Detect which cell encompasses the target text, then output its (x, y) center coordinate. 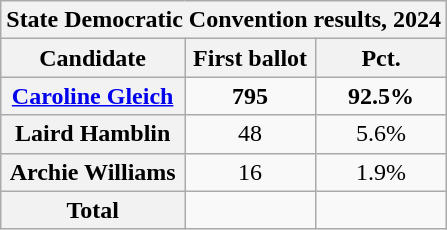
Total (93, 210)
State Democratic Convention results, 2024 (224, 20)
16 (250, 172)
Pct. (382, 58)
92.5% (382, 96)
795 (250, 96)
Caroline Gleich (93, 96)
5.6% (382, 134)
First ballot (250, 58)
1.9% (382, 172)
Candidate (93, 58)
Archie Williams (93, 172)
48 (250, 134)
Laird Hamblin (93, 134)
